Locate the cell with the specified text and output its [X, Y] center coordinate. 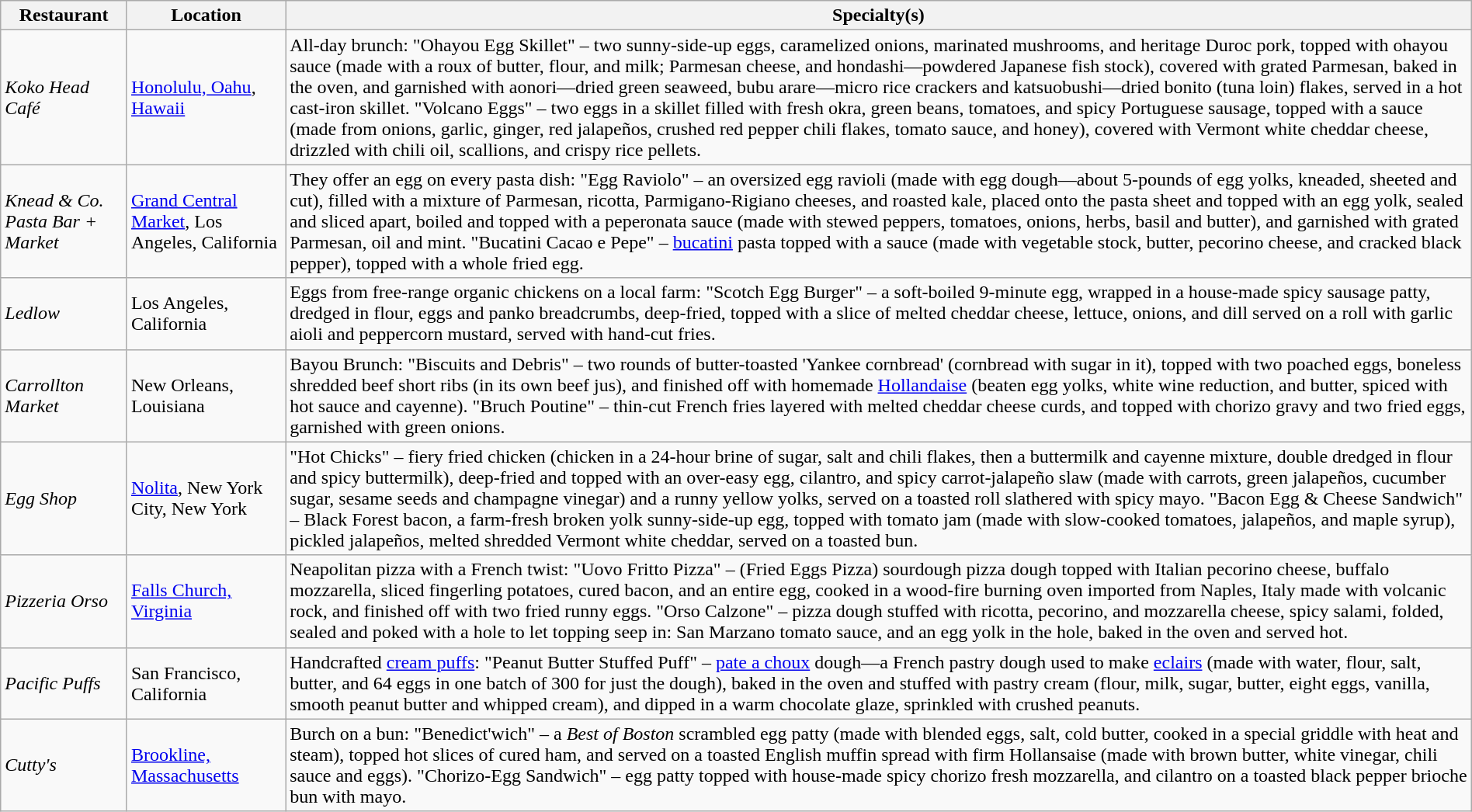
Restaurant [64, 16]
Ledlow [64, 314]
Knead & Co. Pasta Bar + Market [64, 221]
Falls Church, Virginia [206, 601]
New Orleans, Louisiana [206, 396]
Specialty(s) [879, 16]
Honolulu, Oahu, Hawaii [206, 98]
Grand Central Market, Los Angeles, California [206, 221]
Koko Head Café [64, 98]
Nolita, New York City, New York [206, 498]
Pacific Puffs [64, 683]
Carrollton Market [64, 396]
Egg Shop [64, 498]
Brookline, Massachusetts [206, 765]
San Francisco, California [206, 683]
Location [206, 16]
Los Angeles, California [206, 314]
Cutty's [64, 765]
Pizzeria Orso [64, 601]
